Output the [X, Y] coordinate of the center of the cell containing the given text.  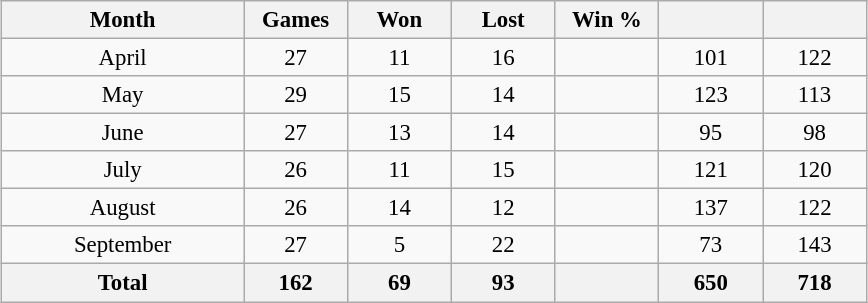
143 [815, 245]
123 [711, 95]
September [123, 245]
Won [399, 20]
22 [503, 245]
650 [711, 283]
May [123, 95]
12 [503, 208]
5 [399, 245]
Games [296, 20]
16 [503, 57]
73 [711, 245]
July [123, 170]
June [123, 133]
98 [815, 133]
29 [296, 95]
95 [711, 133]
Lost [503, 20]
137 [711, 208]
69 [399, 283]
13 [399, 133]
Total [123, 283]
August [123, 208]
718 [815, 283]
101 [711, 57]
113 [815, 95]
Win % [607, 20]
Month [123, 20]
120 [815, 170]
121 [711, 170]
April [123, 57]
93 [503, 283]
162 [296, 283]
